Provide the (X, Y) coordinate of the cell's center where the given text is located.  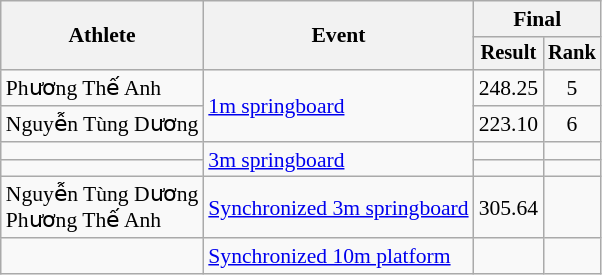
248.25 (508, 88)
Nguyễn Tùng DươngPhương Thế Anh (102, 208)
Nguyễn Tùng Dương (102, 124)
1m springboard (338, 106)
Event (338, 36)
305.64 (508, 208)
Phương Thế Anh (102, 88)
Result (508, 54)
Athlete (102, 36)
Synchronized 10m platform (338, 256)
Rank (572, 54)
3m springboard (338, 160)
6 (572, 124)
Final (538, 19)
223.10 (508, 124)
5 (572, 88)
Synchronized 3m springboard (338, 208)
